Identify which cell holds the provided text, then report its (X, Y) central coordinate. 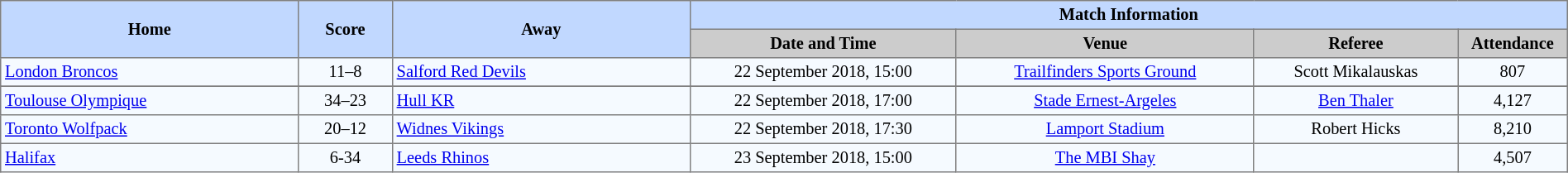
807 (1513, 72)
23 September 2018, 15:00 (823, 157)
Toulouse Olympique (150, 100)
Hull KR (541, 100)
Widnes Vikings (541, 129)
11–8 (346, 72)
Toronto Wolfpack (150, 129)
22 September 2018, 15:00 (823, 72)
34–23 (346, 100)
22 September 2018, 17:30 (823, 129)
4,127 (1513, 100)
Salford Red Devils (541, 72)
8,210 (1513, 129)
Away (541, 30)
Home (150, 30)
Referee (1355, 43)
Score (346, 30)
Trailfinders Sports Ground (1105, 72)
London Broncos (150, 72)
The MBI Shay (1105, 157)
Lamport Stadium (1105, 129)
Scott Mikalauskas (1355, 72)
Match Information (1128, 15)
4,507 (1513, 157)
Robert Hicks (1355, 129)
22 September 2018, 17:00 (823, 100)
Stade Ernest-Argeles (1105, 100)
Ben Thaler (1355, 100)
20–12 (346, 129)
Date and Time (823, 43)
Halifax (150, 157)
6-34 (346, 157)
Venue (1105, 43)
Attendance (1513, 43)
Leeds Rhinos (541, 157)
